Return the [x, y] coordinate for the center point of the cell that contains the specified text.  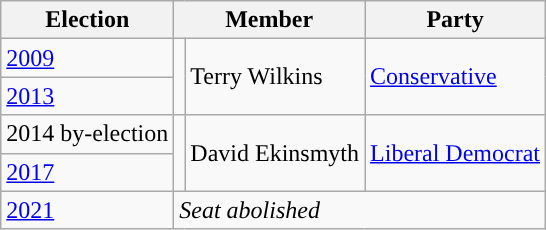
2009 [88, 58]
Conservative [456, 77]
2013 [88, 96]
David Ekinsmyth [275, 153]
2014 by-election [88, 134]
Seat abolished [360, 210]
Liberal Democrat [456, 153]
Terry Wilkins [275, 77]
Party [456, 20]
Member [270, 20]
2021 [88, 210]
Election [88, 20]
2017 [88, 172]
